Provide the (X, Y) coordinate of the cell's center where the given text is located.  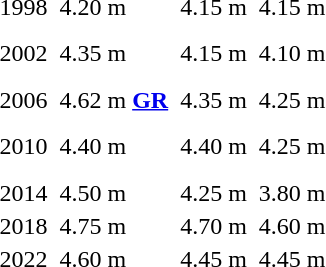
4.15 m (214, 54)
4.62 m GR (114, 100)
4.50 m (114, 193)
4.70 m (214, 226)
4.75 m (114, 226)
4.25 m (214, 193)
